Find where the given text appears and provide that cell's center as [X, Y] coordinate. 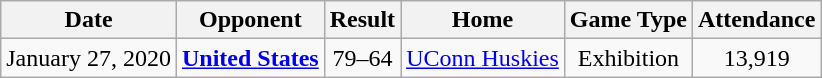
Opponent [250, 20]
United States [250, 58]
Exhibition [628, 58]
Home [483, 20]
79–64 [362, 58]
UConn Huskies [483, 58]
Date [89, 20]
Game Type [628, 20]
Attendance [757, 20]
January 27, 2020 [89, 58]
13,919 [757, 58]
Result [362, 20]
